Return [x, y] of the center of cell containing provided text 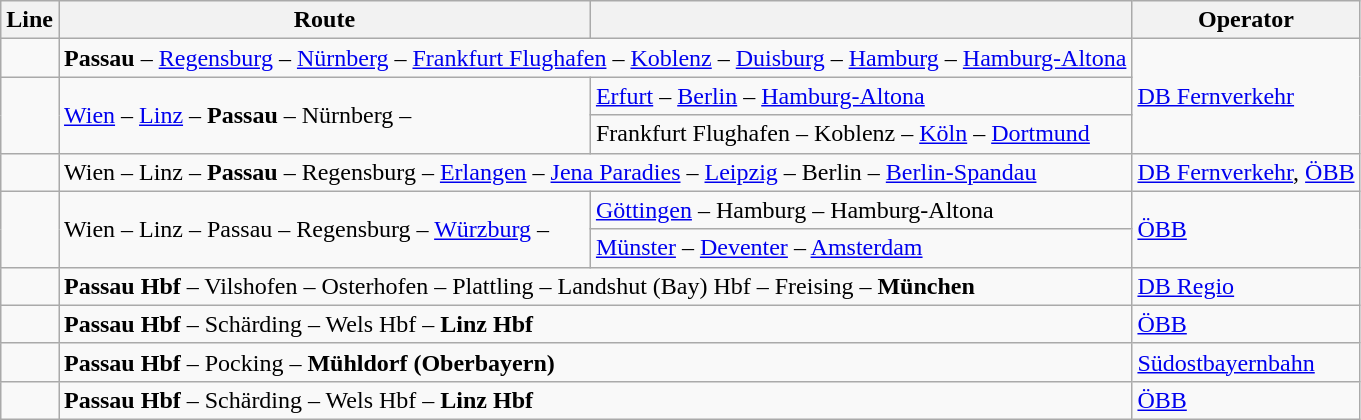
Südostbayernbahn [1246, 362]
Frankfurt Flughafen – Koblenz – Köln – Dortmund [861, 134]
Route [324, 20]
Passau Hbf – Vilshofen – Osterhofen – Plattling – Landshut (Bay) Hbf – Freising – München [594, 286]
DB Regio [1246, 286]
Passau Hbf – Pocking – Mühldorf (Oberbayern) [594, 362]
Erfurt – Berlin – Hamburg-Altona [861, 96]
Wien – Linz – Passau – Regensburg – Erlangen – Jena Paradies – Leipzig – Berlin – Berlin-Spandau [594, 172]
Wien – Linz – Passau – Nürnberg – [324, 115]
Passau – Regensburg – Nürnberg – Frankfurt Flughafen – Koblenz – Duisburg – Hamburg – Hamburg-Altona [594, 58]
Münster – Deventer – Amsterdam [861, 248]
Operator [1246, 20]
DB Fernverkehr, ÖBB [1246, 172]
DB Fernverkehr [1246, 96]
Wien – Linz – Passau – Regensburg – Würzburg – [324, 229]
Göttingen – Hamburg – Hamburg-Altona [861, 210]
Line [30, 20]
